Find where the given text appears and provide that cell's center as (x, y) coordinate. 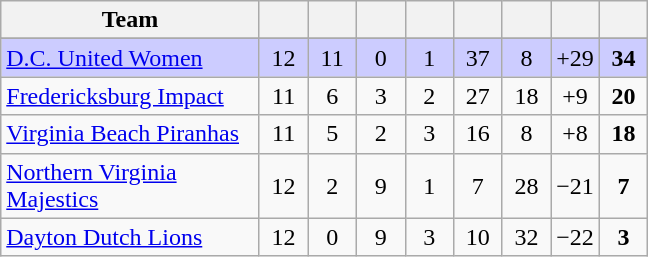
Fredericksburg Impact (130, 96)
10 (478, 237)
Northern Virginia Majestics (130, 186)
28 (526, 186)
20 (624, 96)
32 (526, 237)
+8 (576, 134)
6 (332, 96)
+9 (576, 96)
Team (130, 20)
Virginia Beach Piranhas (130, 134)
16 (478, 134)
37 (478, 58)
Dayton Dutch Lions (130, 237)
−21 (576, 186)
34 (624, 58)
+29 (576, 58)
5 (332, 134)
D.C. United Women (130, 58)
−22 (576, 237)
27 (478, 96)
